For the text-containing cell, return its midpoint in [x, y] coordinate format. 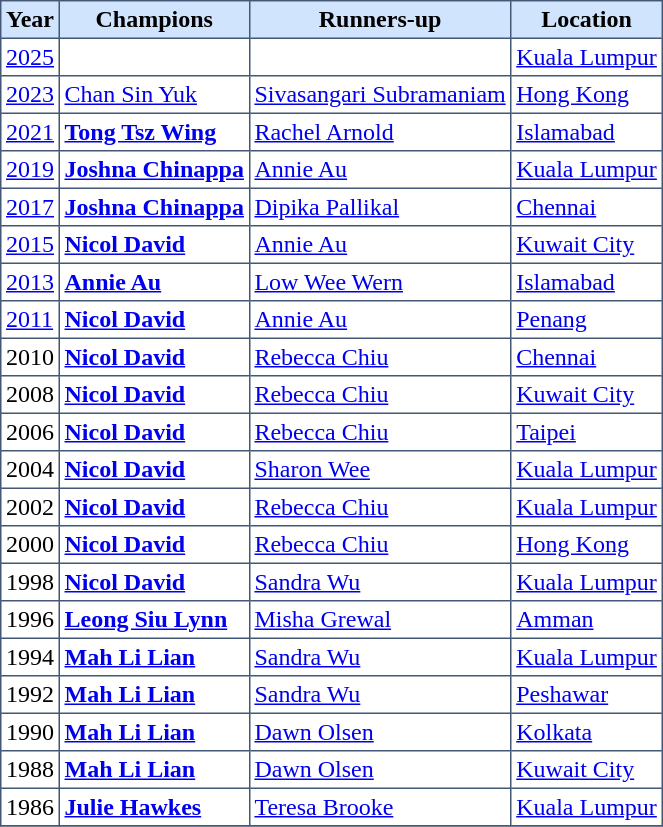
2017 [30, 207]
2002 [30, 507]
2023 [30, 95]
2025 [30, 57]
1990 [30, 732]
1986 [30, 807]
Champions [154, 20]
2006 [30, 432]
1994 [30, 657]
1992 [30, 695]
Year [30, 20]
2004 [30, 470]
Location [586, 20]
2019 [30, 170]
Tong Tsz Wing [154, 132]
Rachel Arnold [380, 132]
Chan Sin Yuk [154, 95]
1998 [30, 582]
Amman [586, 620]
1988 [30, 770]
Low Wee Wern [380, 282]
Dipika Pallikal [380, 207]
Teresa Brooke [380, 807]
Taipei [586, 432]
Misha Grewal [380, 620]
Leong Siu Lynn [154, 620]
Kolkata [586, 732]
Penang [586, 320]
1996 [30, 620]
Peshawar [586, 695]
2021 [30, 132]
Sivasangari Subramaniam [380, 95]
2013 [30, 282]
2015 [30, 245]
2008 [30, 395]
2000 [30, 545]
Julie Hawkes [154, 807]
Runners-up [380, 20]
2011 [30, 320]
Sharon Wee [380, 470]
2010 [30, 357]
